Scan for the cell matching the given text and deliver its (x, y) coordinate at center. 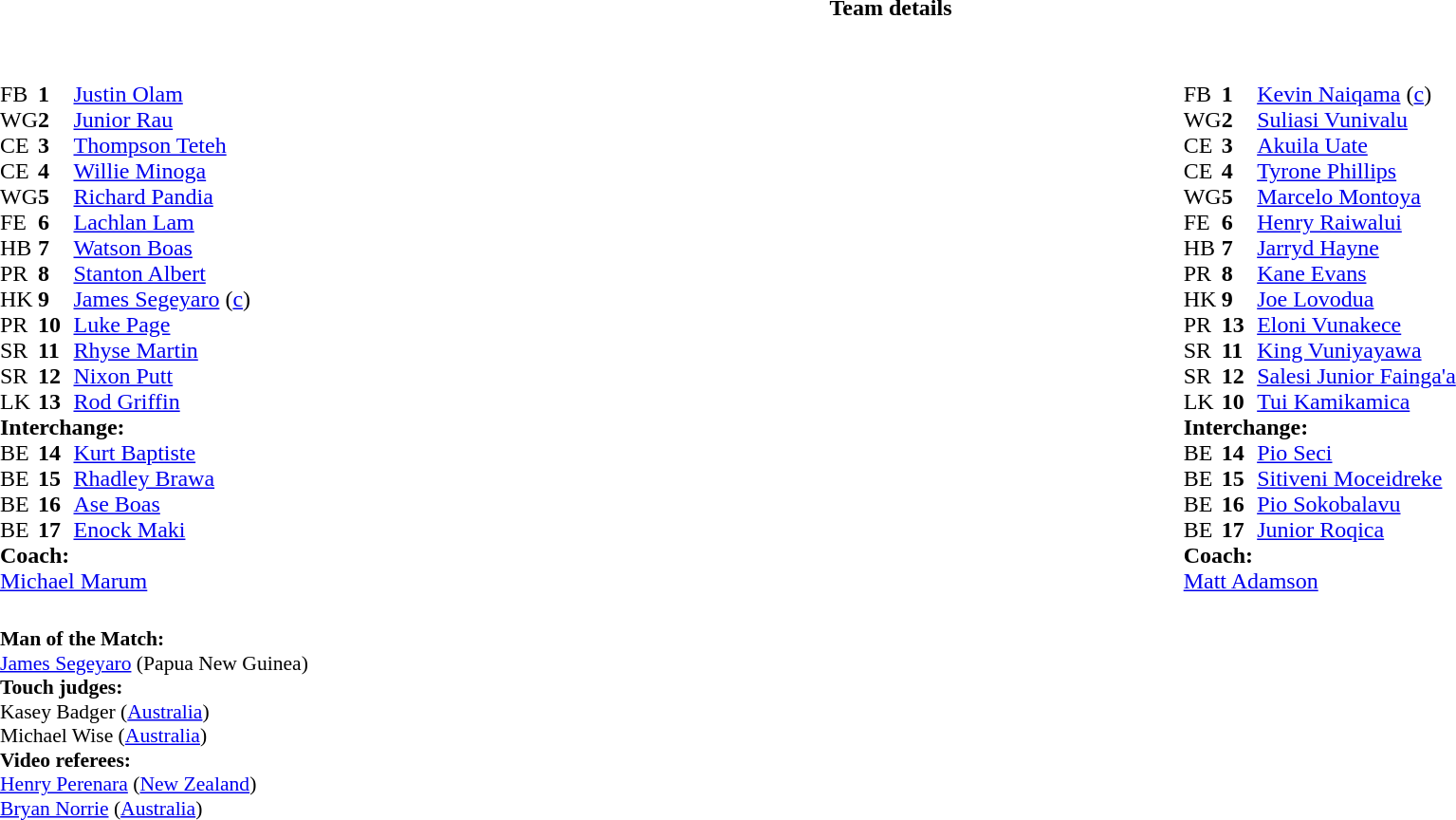
Salesi Junior Fainga'a (1356, 376)
Stanton Albert (161, 273)
Pio Seci (1356, 454)
Kane Evans (1356, 273)
Tyrone Phillips (1356, 171)
Jarryd Hayne (1356, 249)
Nixon Putt (161, 376)
Michael Marum (143, 581)
Lachlan Lam (161, 222)
Thompson Teteh (161, 146)
Sitiveni Moceidreke (1356, 478)
Joe Lovodua (1356, 300)
Junior Roqica (1356, 530)
Ase Boas (161, 505)
Suliasi Vunivalu (1356, 120)
Willie Minoga (161, 171)
King Vuniyayawa (1356, 351)
Junior Rau (161, 120)
Tui Kamikamica (1356, 402)
Watson Boas (161, 249)
Kevin Naiqama (c) (1356, 95)
Rod Griffin (161, 402)
Enock Maki (161, 530)
Akuila Uate (1356, 146)
Marcelo Montoya (1356, 197)
Luke Page (161, 325)
Rhadley Brawa (161, 478)
Kurt Baptiste (161, 454)
Eloni Vunakece (1356, 325)
Justin Olam (161, 95)
James Segeyaro (c) (161, 300)
Richard Pandia (161, 197)
Henry Raiwalui (1356, 222)
Rhyse Martin (161, 351)
Pio Sokobalavu (1356, 505)
